Locate the cell with the specified text and output its [X, Y] center coordinate. 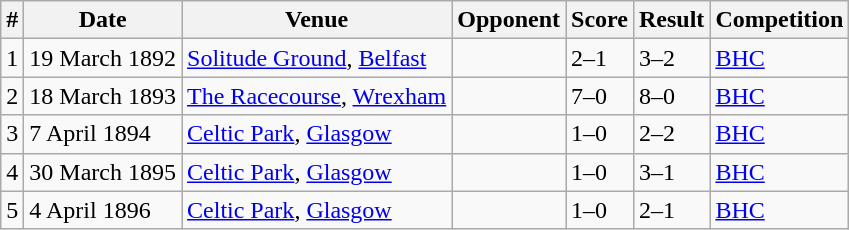
8–0 [671, 96]
4 April 1896 [103, 210]
3–1 [671, 172]
7–0 [600, 96]
3–2 [671, 58]
30 March 1895 [103, 172]
Result [671, 20]
1 [12, 58]
7 April 1894 [103, 134]
# [12, 20]
Venue [317, 20]
Solitude Ground, Belfast [317, 58]
Score [600, 20]
5 [12, 210]
The Racecourse, Wrexham [317, 96]
2 [12, 96]
Opponent [509, 20]
19 March 1892 [103, 58]
3 [12, 134]
18 March 1893 [103, 96]
Date [103, 20]
2–2 [671, 134]
4 [12, 172]
Competition [780, 20]
